Determine the [x, y] coordinate at the center of the cell enclosing the given text.  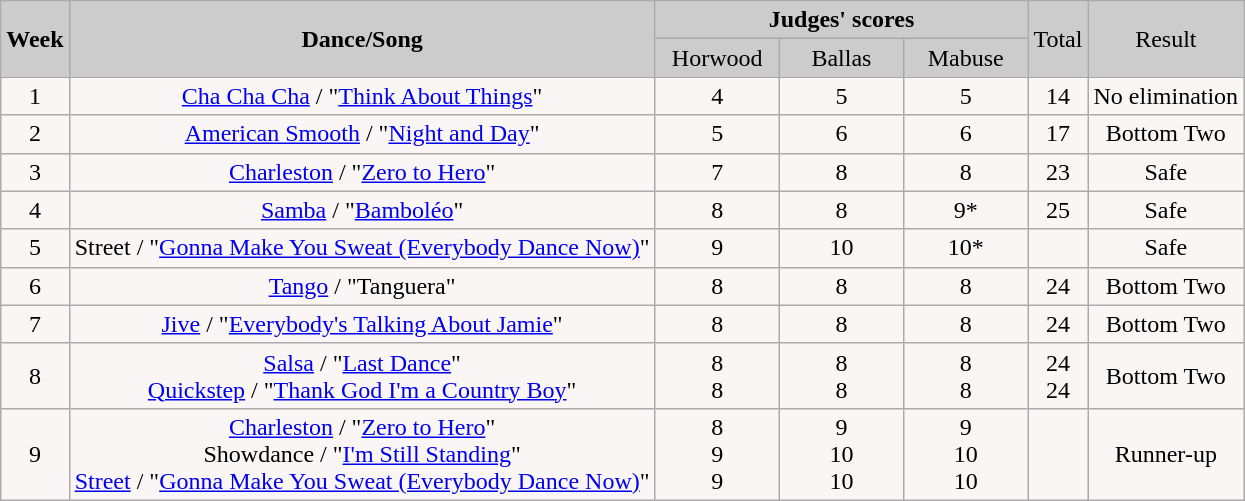
14 [1058, 96]
Mabuse [966, 58]
1 [35, 96]
17 [1058, 134]
9* [966, 210]
Charleston / "Zero to Hero" [362, 172]
25 [1058, 210]
3 [35, 172]
Horwood [717, 58]
10* [966, 248]
American Smooth / "Night and Day" [362, 134]
No elimination [1166, 96]
Charleston / "Zero to Hero"Showdance / "I'm Still Standing"Street / "Gonna Make You Sweat (Everybody Dance Now)" [362, 454]
Salsa / "Last Dance"Quickstep / "Thank God I'm a Country Boy" [362, 376]
Tango / "Tanguera" [362, 286]
Samba / "Bamboléo" [362, 210]
23 [1058, 172]
Ballas [841, 58]
Result [1166, 39]
Cha Cha Cha / "Think About Things" [362, 96]
Jive / "Everybody's Talking About Jamie" [362, 324]
Dance/Song [362, 39]
Runner-up [1166, 454]
Week [35, 39]
Judges' scores [842, 20]
2424 [1058, 376]
2 [35, 134]
Total [1058, 39]
899 [717, 454]
Street / "Gonna Make You Sweat (Everybody Dance Now)" [362, 248]
10 [841, 248]
